Identify which cell holds the provided text, then report its (X, Y) central coordinate. 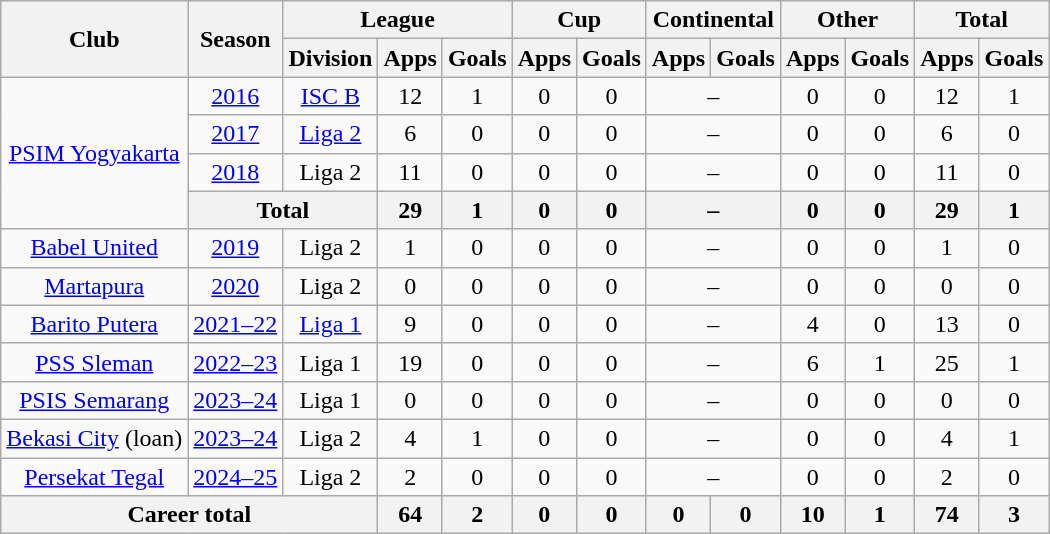
2022–23 (236, 362)
Martapura (94, 286)
League (398, 20)
Barito Putera (94, 324)
2020 (236, 286)
19 (410, 362)
13 (947, 324)
9 (410, 324)
64 (410, 515)
2018 (236, 172)
2024–25 (236, 477)
2017 (236, 134)
3 (1014, 515)
Career total (190, 515)
Babel United (94, 248)
10 (812, 515)
Bekasi City (loan) (94, 438)
Season (236, 39)
Club (94, 39)
PSIM Yogyakarta (94, 153)
Division (330, 58)
74 (947, 515)
PSIS Semarang (94, 400)
Other (847, 20)
ISC B (330, 96)
2021–22 (236, 324)
2016 (236, 96)
25 (947, 362)
Cup (579, 20)
Persekat Tegal (94, 477)
2019 (236, 248)
PSS Sleman (94, 362)
Continental (713, 20)
